Find where the given text appears and provide that cell's center as (x, y) coordinate. 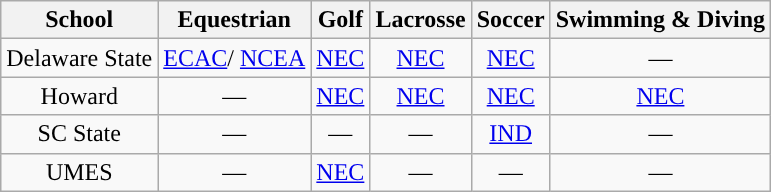
UMES (80, 172)
Delaware State (80, 58)
Howard (80, 96)
Lacrosse (420, 20)
ECAC/ NCEA (234, 58)
Equestrian (234, 20)
IND (510, 134)
Soccer (510, 20)
Swimming & Diving (660, 20)
School (80, 20)
SC State (80, 134)
Golf (340, 20)
